Capture the cell that displays the provided text and extract its [X, Y] central coordinate. 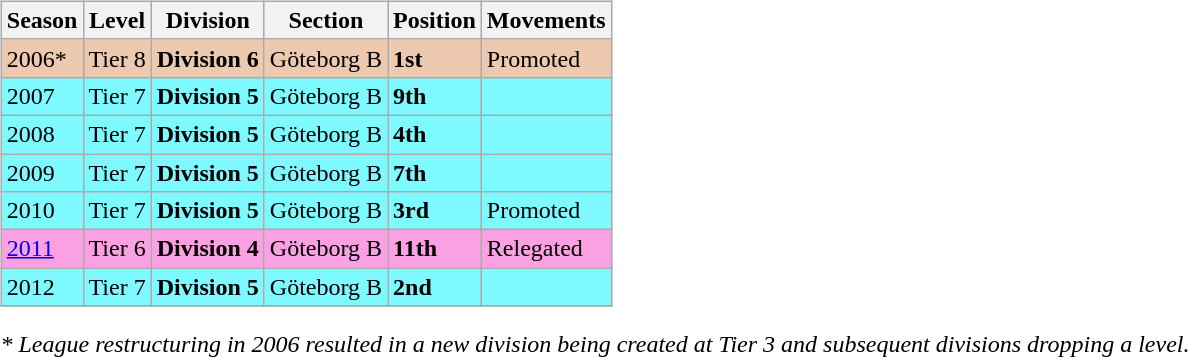
Position [435, 20]
1st [435, 58]
7th [435, 173]
Tier 6 [117, 249]
Relegated [546, 249]
2008 [42, 134]
2010 [42, 211]
Section [326, 20]
Division 4 [208, 249]
Movements [546, 20]
Level [117, 20]
2012 [42, 287]
2009 [42, 173]
2nd [435, 287]
Season [42, 20]
Tier 8 [117, 58]
3rd [435, 211]
9th [435, 96]
Division [208, 20]
4th [435, 134]
11th [435, 249]
2007 [42, 96]
2006* [42, 58]
Division 6 [208, 58]
2011 [42, 249]
